From the cell containing the given text, extract its center point as [X, Y] coordinate. 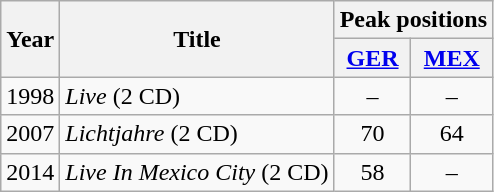
70 [372, 134]
GER [372, 58]
Live (2 CD) [197, 96]
Live In Mexico City (2 CD) [197, 172]
Title [197, 39]
MEX [452, 58]
2014 [30, 172]
2007 [30, 134]
58 [372, 172]
64 [452, 134]
Peak positions [413, 20]
Lichtjahre (2 CD) [197, 134]
1998 [30, 96]
Year [30, 39]
